Determine the (X, Y) coordinate at the center of the cell enclosing the given text.  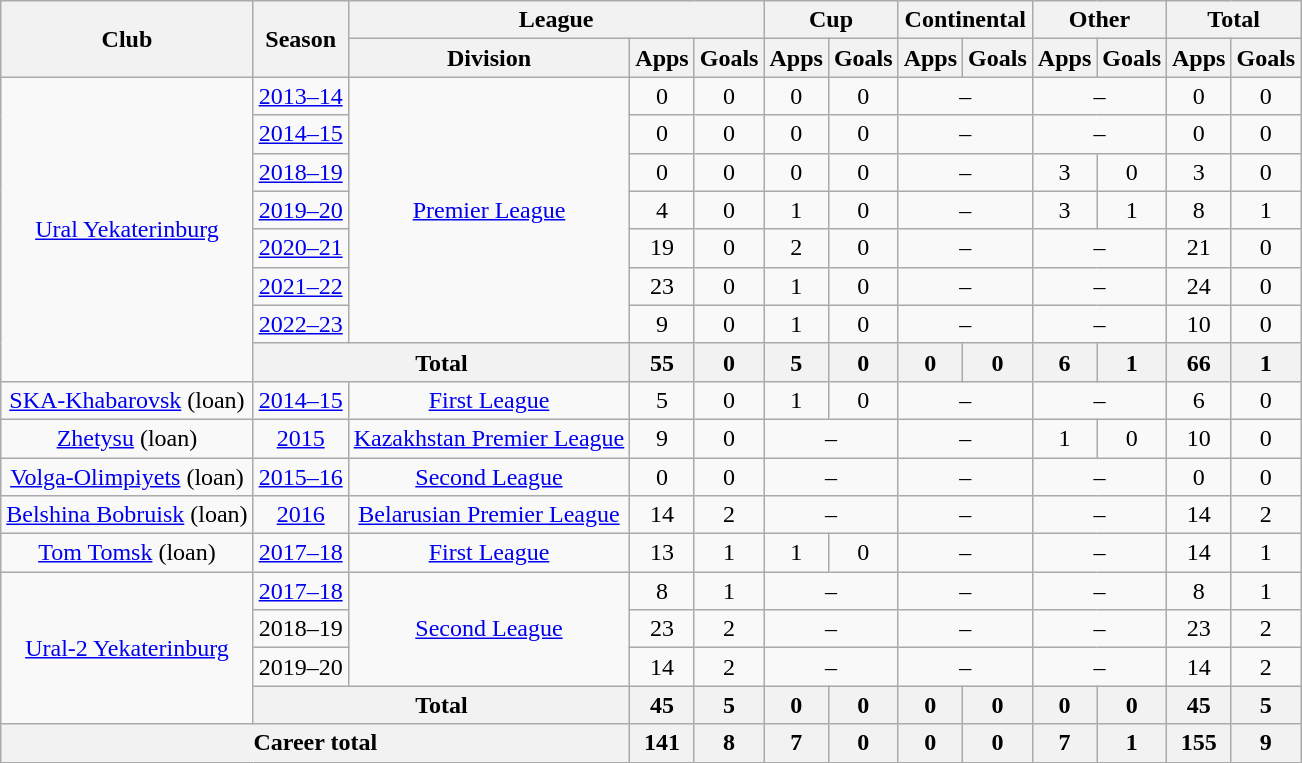
Tom Tomsk (loan) (127, 553)
Career total (316, 743)
21 (1199, 248)
Zhetysu (loan) (127, 438)
Other (1099, 20)
2013–14 (300, 96)
155 (1199, 743)
Division (489, 58)
Season (300, 39)
4 (662, 210)
24 (1199, 286)
2015–16 (300, 477)
Belshina Bobruisk (loan) (127, 515)
2020–21 (300, 248)
13 (662, 553)
SKA-Khabarovsk (loan) (127, 400)
Kazakhstan Premier League (489, 438)
2021–22 (300, 286)
Volga-Olimpiyets (loan) (127, 477)
Premier League (489, 210)
2016 (300, 515)
19 (662, 248)
2015 (300, 438)
Belarusian Premier League (489, 515)
66 (1199, 362)
141 (662, 743)
2022–23 (300, 324)
Club (127, 39)
55 (662, 362)
League (556, 20)
Continental (965, 20)
Ural Yekaterinburg (127, 229)
Ural-2 Yekaterinburg (127, 648)
Cup (831, 20)
